Capture the cell that displays the provided text and extract its (X, Y) central coordinate. 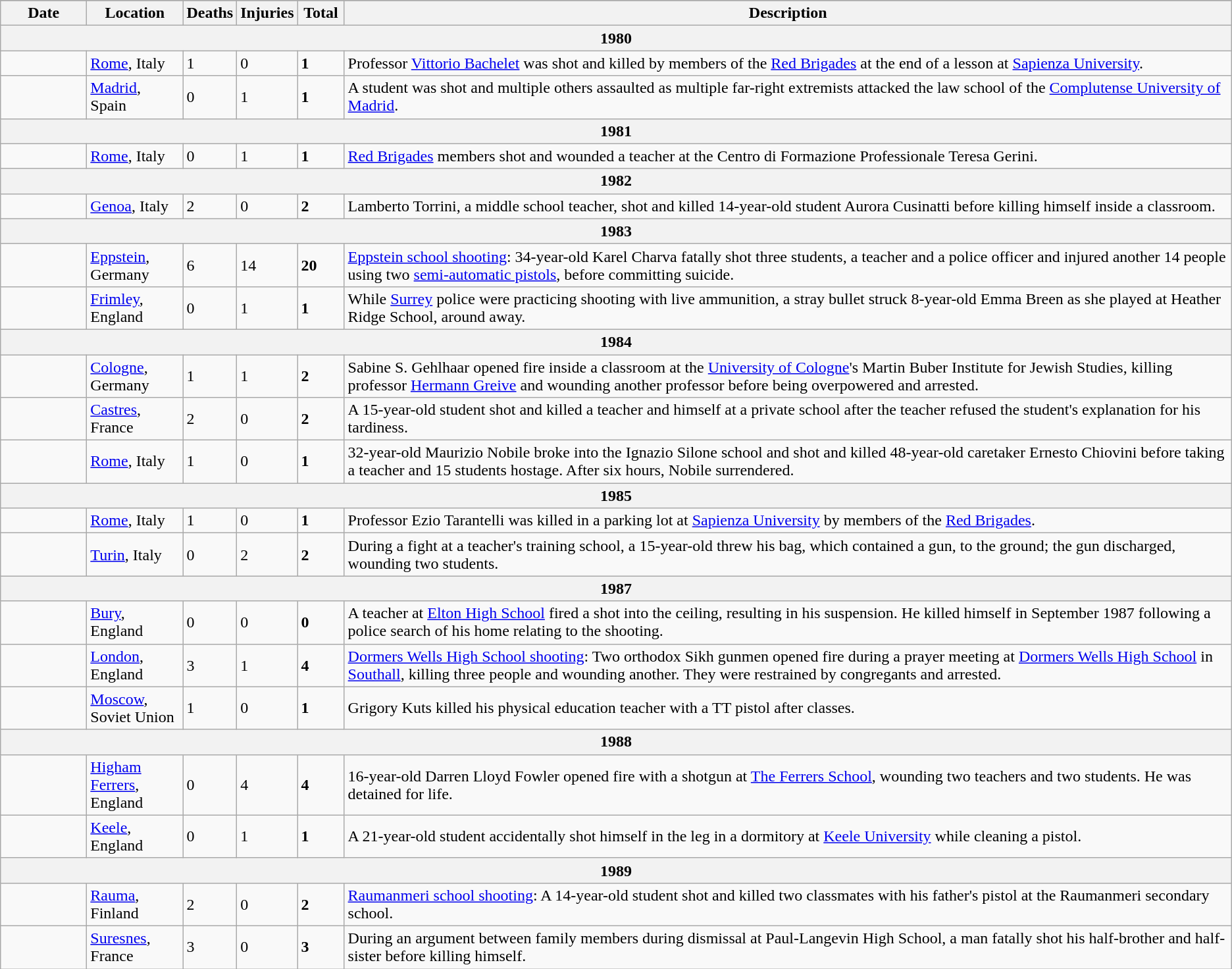
London, England (135, 665)
Bury, England (135, 623)
Description (788, 13)
1983 (616, 231)
Red Brigades members shot and wounded a teacher at the Centro di Formazione Professionale Teresa Gerini. (788, 156)
Professor Vittorio Bachelet was shot and killed by members of the Red Brigades at the end of a lesson at Sapienza University. (788, 63)
Rauma, Finland (135, 904)
6 (210, 265)
20 (321, 265)
Genoa, Italy (135, 206)
16-year-old Darren Lloyd Fowler opened fire with a shotgun at The Ferrers School, wounding two teachers and two students. He was detained for life. (788, 785)
Frimley, England (135, 308)
1985 (616, 496)
Turin, Italy (135, 554)
Location (135, 13)
1981 (616, 131)
1980 (616, 38)
Cologne, Germany (135, 375)
Madrid, Spain (135, 97)
Deaths (210, 13)
1989 (616, 870)
A student was shot and multiple others assaulted as multiple far-right extremists attacked the law school of the Complutense University of Madrid. (788, 97)
Injuries (267, 13)
1988 (616, 742)
Grigory Kuts killed his physical education teacher with a TT pistol after classes. (788, 708)
Lamberto Torrini, a middle school teacher, shot and killed 14-year-old student Aurora Cusinatti before killing himself inside a classroom. (788, 206)
Moscow, Soviet Union (135, 708)
1987 (616, 589)
Higham Ferrers, England (135, 785)
Professor Ezio Tarantelli was killed in a parking lot at Sapienza University by members of the Red Brigades. (788, 521)
Raumanmeri school shooting: A 14-year-old student shot and killed two classmates with his father's pistol at the Raumanmeri secondary school. (788, 904)
1984 (616, 342)
14 (267, 265)
Eppstein, Germany (135, 265)
Castres, France (135, 419)
Keele, England (135, 836)
A 21-year-old student accidentally shot himself in the leg in a dormitory at Keele University while cleaning a pistol. (788, 836)
Total (321, 13)
Suresnes, France (135, 947)
1982 (616, 181)
Date (43, 13)
